From the cell containing the given text, extract its center point as (X, Y) coordinate. 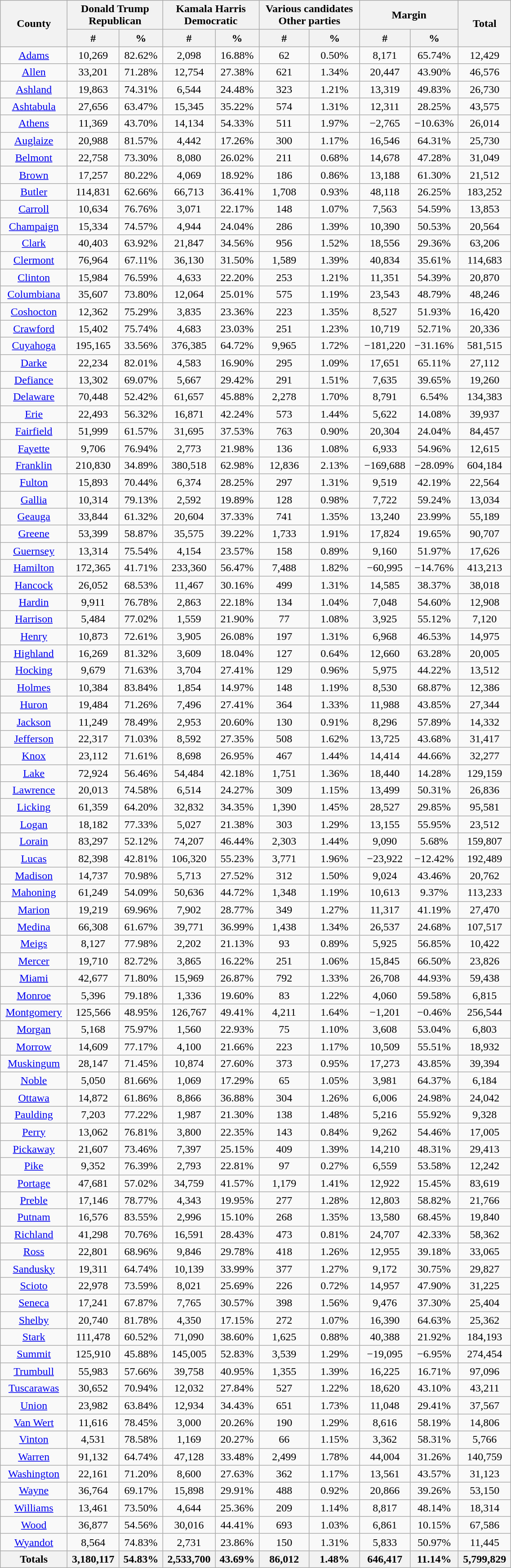
47,128 (189, 1457)
Putnam (34, 1217)
73.30% (141, 158)
Morrow (34, 1047)
47.28% (434, 158)
66.50% (434, 961)
22.20% (237, 277)
12,386 (484, 687)
1,336 (189, 995)
8,791 (385, 397)
286 (284, 226)
Lorain (34, 841)
300 (284, 141)
10,874 (189, 1064)
90,707 (484, 534)
125,910 (93, 1354)
Noble (34, 1081)
30,016 (189, 1525)
61.67% (141, 927)
Defiance (34, 380)
Jefferson (34, 739)
27,112 (484, 363)
4,644 (189, 1508)
20.27% (237, 1440)
38.60% (237, 1337)
68.87% (434, 687)
43.90% (434, 72)
71.03% (141, 739)
28.77% (237, 910)
380,518 (189, 465)
12,032 (189, 1388)
66,713 (189, 192)
5,027 (189, 824)
36.88% (237, 1098)
2,953 (189, 722)
42.33% (434, 1234)
30,652 (93, 1388)
0.96% (334, 670)
5,396 (93, 995)
10,634 (93, 209)
59.24% (434, 500)
39.22% (237, 534)
16.22% (237, 961)
52.12% (141, 841)
26.02% (237, 158)
31,695 (189, 431)
20,447 (385, 72)
70.94% (141, 1388)
3,905 (189, 636)
8,530 (385, 687)
9,965 (284, 346)
18,932 (484, 1047)
39,394 (484, 1064)
16,390 (385, 1320)
24.98% (434, 1098)
67,586 (484, 1525)
Union (34, 1405)
0.64% (334, 653)
Erie (34, 414)
34.89% (141, 465)
Ashland (34, 89)
20.26% (237, 1423)
11.14% (434, 1559)
14,609 (93, 1047)
4,683 (189, 329)
1.09% (334, 363)
192,489 (484, 859)
499 (284, 585)
1.10% (334, 1029)
71.20% (141, 1474)
4,060 (385, 995)
26,708 (385, 978)
1,069 (189, 1081)
Vinton (34, 1440)
24.48% (237, 89)
39.26% (434, 1491)
4,069 (189, 175)
Williams (34, 1508)
8,600 (189, 1474)
0.88% (334, 1337)
190 (284, 1423)
21.13% (237, 944)
Sandusky (34, 1268)
5,766 (484, 1440)
78.49% (141, 722)
39,758 (189, 1371)
Coshocton (34, 312)
114,831 (93, 192)
30.75% (434, 1268)
51.97% (434, 551)
20,336 (484, 329)
3,771 (284, 859)
1.05% (334, 1081)
12,615 (484, 448)
20,304 (385, 431)
304 (284, 1098)
Madison (34, 876)
33.99% (237, 1268)
23.86% (237, 1542)
33.56% (141, 346)
956 (284, 243)
Seneca (34, 1303)
1.52% (334, 243)
82,398 (93, 859)
40,388 (385, 1337)
25.36% (237, 1508)
10.15% (434, 1525)
413,213 (484, 568)
18,314 (484, 1508)
65.74% (434, 55)
46,576 (484, 72)
84,457 (484, 431)
Logan (34, 824)
1.04% (334, 602)
297 (284, 482)
4,442 (189, 141)
71.45% (141, 1064)
Brown (34, 175)
43.70% (141, 123)
763 (284, 431)
61,359 (93, 807)
1.96% (334, 859)
31,417 (484, 739)
Shelby (34, 1320)
36,130 (189, 260)
8,698 (189, 756)
47,681 (93, 1183)
27,470 (484, 910)
25,730 (484, 141)
83 (284, 995)
22,234 (93, 363)
69.17% (141, 1491)
21.38% (237, 824)
134,383 (484, 397)
Miami (34, 978)
14,872 (93, 1098)
16,871 (189, 414)
34,759 (189, 1183)
127 (284, 653)
54.83% (141, 1559)
20,564 (484, 226)
741 (284, 517)
1.97% (334, 123)
2.13% (334, 465)
8,021 (189, 1286)
8,171 (385, 55)
6.54% (434, 397)
21,847 (189, 243)
40,834 (385, 260)
16.90% (237, 363)
Scioto (34, 1286)
651 (284, 1405)
−28.09% (434, 465)
1,987 (189, 1115)
158 (284, 551)
0.91% (334, 722)
13,188 (385, 175)
13,155 (385, 824)
3,835 (189, 312)
14,678 (385, 158)
20,870 (484, 277)
5,799,829 (484, 1559)
107,517 (484, 927)
Perry (34, 1132)
58.87% (141, 534)
−169,688 (385, 465)
0.98% (334, 500)
43.68% (434, 739)
3,000 (189, 1423)
291 (284, 380)
61,657 (189, 397)
Adams (34, 55)
41.57% (237, 1183)
61.86% (141, 1098)
36,764 (93, 1491)
Columbiana (34, 295)
52.83% (237, 1354)
19,484 (93, 705)
134 (284, 602)
34.56% (237, 243)
31.26% (434, 1457)
64.37% (434, 1081)
Clinton (34, 277)
111,478 (93, 1337)
9,911 (93, 602)
2,793 (189, 1166)
Licking (34, 807)
31.50% (237, 260)
7,722 (385, 500)
8,592 (189, 739)
−2,765 (385, 123)
5,484 (93, 619)
9,090 (385, 841)
Pickaway (34, 1149)
5,216 (385, 1115)
75 (284, 1029)
73.46% (141, 1149)
39,937 (484, 414)
Medina (34, 927)
74.83% (141, 1542)
73.50% (141, 1508)
35,607 (93, 295)
22,493 (93, 414)
27.35% (237, 739)
0.81% (334, 1234)
10,873 (93, 636)
76.94% (141, 448)
77.17% (141, 1047)
13,512 (484, 670)
Montgomery (34, 1012)
17,005 (484, 1132)
12,064 (189, 295)
21.92% (434, 1337)
4,343 (189, 1200)
12,836 (284, 465)
63.92% (141, 243)
Lake (34, 773)
24,042 (484, 1098)
10,269 (93, 55)
97 (284, 1166)
274,454 (484, 1354)
58.31% (434, 1440)
27,656 (93, 106)
1,355 (284, 1371)
70,448 (93, 397)
22.81% (237, 1166)
9,172 (385, 1268)
19,710 (93, 961)
83,619 (484, 1183)
128 (284, 500)
29.91% (237, 1491)
46.53% (434, 636)
14,737 (93, 876)
14.08% (434, 414)
27.38% (237, 72)
52.42% (141, 397)
268 (284, 1217)
7,120 (484, 619)
20,866 (385, 1491)
Van Wert (34, 1423)
1,559 (189, 619)
9,476 (385, 1303)
13,240 (385, 517)
8,564 (93, 1542)
28,527 (385, 807)
54.60% (434, 602)
78.45% (141, 1423)
6,514 (189, 790)
Tuscarawas (34, 1388)
8,616 (385, 1423)
1.03% (334, 1525)
23,982 (93, 1405)
349 (284, 910)
46.44% (237, 841)
43,575 (484, 106)
129,159 (484, 773)
4,100 (189, 1047)
71,090 (189, 1337)
86,012 (284, 1559)
2,278 (284, 397)
48.79% (434, 295)
22.93% (237, 1029)
69.07% (141, 380)
70.44% (141, 482)
1,733 (284, 534)
14,806 (484, 1423)
6,006 (385, 1098)
4,531 (93, 1440)
16,269 (93, 653)
Guernsey (34, 551)
5,833 (385, 1542)
Gallia (34, 500)
9.37% (434, 893)
Fairfield (34, 431)
125,566 (93, 1012)
10,719 (385, 329)
Meigs (34, 944)
15.45% (434, 1183)
47.90% (434, 1286)
Butler (34, 192)
2,098 (189, 55)
3,539 (284, 1354)
233,360 (189, 568)
81.66% (141, 1081)
130 (284, 722)
8,127 (93, 944)
16,225 (385, 1371)
12,908 (484, 602)
Allen (34, 72)
12,362 (93, 312)
6,803 (484, 1029)
26.95% (237, 756)
41,298 (93, 1234)
28,147 (93, 1064)
3,180,117 (93, 1559)
12,922 (385, 1183)
1.06% (334, 961)
150 (284, 1542)
210,830 (93, 465)
Pike (34, 1166)
36,877 (93, 1525)
58,362 (484, 1234)
Warren (34, 1457)
77 (284, 619)
54.09% (141, 893)
74.31% (141, 89)
114,683 (484, 260)
39.65% (434, 380)
44.66% (434, 756)
Ross (34, 1251)
Ottawa (34, 1098)
Totals (34, 1559)
35,575 (189, 534)
467 (284, 756)
27.84% (237, 1388)
37.33% (237, 517)
55.51% (434, 1047)
226 (284, 1286)
7,902 (189, 910)
3,925 (385, 619)
Holmes (34, 687)
1,438 (284, 927)
83,297 (93, 841)
5.68% (434, 841)
1,589 (284, 260)
78.58% (141, 1440)
43.46% (434, 876)
53,399 (93, 534)
Clermont (34, 260)
15,334 (93, 226)
29,827 (484, 1268)
145,005 (189, 1354)
18.92% (237, 175)
80.22% (141, 175)
71.28% (141, 72)
11,445 (484, 1542)
2,996 (189, 1217)
9,160 (385, 551)
75.29% (141, 312)
29,413 (484, 1149)
63,206 (484, 243)
25.15% (237, 1149)
81.57% (141, 141)
5,050 (93, 1081)
3,704 (189, 670)
11,048 (385, 1405)
11,249 (93, 722)
Portage (34, 1183)
7,765 (189, 1303)
26,052 (93, 585)
18,620 (385, 1388)
1.82% (334, 568)
4,154 (189, 551)
38.37% (434, 585)
17.26% (237, 141)
48,246 (484, 295)
1.28% (334, 1200)
64.72% (237, 346)
64.20% (141, 807)
9,519 (385, 482)
15,345 (189, 106)
54.56% (141, 1525)
183,252 (484, 192)
29.41% (434, 1405)
73.59% (141, 1286)
57.89% (434, 722)
24.68% (434, 927)
Lawrence (34, 790)
364 (284, 705)
70.76% (141, 1234)
48.31% (434, 1149)
72,924 (93, 773)
6,968 (385, 636)
66,308 (93, 927)
50.31% (434, 790)
36.99% (237, 927)
69.96% (141, 910)
13,561 (385, 1474)
Henry (34, 636)
4,944 (189, 226)
9,846 (189, 1251)
Mercer (34, 961)
8,817 (385, 1508)
4,211 (284, 1012)
10,509 (385, 1047)
2,202 (189, 944)
26,014 (484, 123)
11,467 (189, 585)
5,925 (385, 944)
21,512 (484, 175)
5,713 (189, 876)
75.74% (141, 329)
15,402 (93, 329)
10,139 (189, 1268)
Champaign (34, 226)
693 (284, 1525)
61.57% (141, 431)
13,062 (93, 1132)
21.98% (237, 448)
Wayne (34, 1491)
1.36% (334, 773)
83.55% (141, 1217)
36.41% (237, 192)
1,390 (284, 807)
12,311 (385, 106)
Wood (34, 1525)
54.59% (434, 209)
11,369 (93, 123)
30.57% (237, 1303)
19.89% (237, 500)
8,527 (385, 312)
Donald TrumpRepublican (115, 15)
83.84% (141, 687)
574 (284, 106)
22,758 (93, 158)
4,583 (189, 363)
29.36% (434, 243)
25,404 (484, 1303)
82.01% (141, 363)
Athens (34, 123)
44,004 (385, 1457)
71.80% (141, 978)
3,800 (189, 1132)
16,576 (93, 1217)
21.30% (237, 1115)
13,034 (484, 500)
0.95% (334, 1064)
14,585 (385, 585)
12,803 (385, 1200)
17,626 (484, 551)
Washington (34, 1474)
26.87% (237, 978)
113,233 (484, 893)
312 (284, 876)
29.78% (237, 1251)
49.83% (434, 89)
50.97% (434, 1542)
39,771 (189, 927)
75.97% (141, 1029)
76.39% (141, 1166)
7,203 (93, 1115)
0.68% (334, 158)
54.39% (434, 277)
6,184 (484, 1081)
33,844 (93, 517)
1,854 (189, 687)
77.02% (141, 619)
37,567 (484, 1405)
20,005 (484, 653)
22.35% (237, 1132)
Auglaize (34, 141)
35.61% (434, 260)
1.45% (334, 807)
76.59% (141, 277)
13,725 (385, 739)
66 (284, 1440)
18,440 (385, 773)
53,150 (484, 1491)
68.53% (141, 585)
55.95% (434, 824)
0.27% (334, 1166)
Various candidatesOther parties (309, 15)
44.22% (434, 670)
34.35% (237, 807)
12,429 (484, 55)
32,277 (484, 756)
−19,095 (385, 1354)
31,225 (484, 1286)
253 (284, 277)
−23,922 (385, 859)
10,314 (93, 500)
14,332 (484, 722)
272 (284, 1320)
22,801 (93, 1251)
44.72% (237, 893)
5,622 (385, 414)
82.72% (141, 961)
Paulding (34, 1115)
4,633 (189, 277)
51.93% (434, 312)
43,211 (484, 1388)
18,182 (93, 824)
11,616 (93, 1423)
295 (284, 363)
13,461 (93, 1508)
4,350 (189, 1320)
55,983 (93, 1371)
11,317 (385, 910)
3,071 (189, 209)
323 (284, 89)
1.14% (334, 1508)
11,351 (385, 277)
39.18% (434, 1251)
9,262 (385, 1132)
2,303 (284, 841)
21,607 (93, 1149)
26.08% (237, 636)
81.78% (141, 1320)
13,499 (385, 790)
20,762 (484, 876)
Preble (34, 1200)
74.58% (141, 790)
33.48% (237, 1457)
22.17% (237, 209)
−181,220 (385, 346)
13,314 (93, 551)
129 (284, 670)
1.62% (334, 739)
6,544 (189, 89)
28.43% (237, 1234)
Hocking (34, 670)
575 (284, 295)
21.90% (237, 619)
1.91% (334, 534)
21.66% (237, 1047)
40.95% (237, 1371)
62 (284, 55)
1,560 (189, 1029)
16,420 (484, 312)
3,609 (189, 653)
23.57% (237, 551)
418 (284, 1251)
511 (284, 123)
56.85% (434, 944)
−12.42% (434, 859)
14,210 (385, 1149)
377 (284, 1268)
15,984 (93, 277)
12,955 (385, 1251)
792 (284, 978)
Delaware (34, 397)
Marion (34, 910)
26,730 (484, 89)
53.04% (434, 1029)
20,604 (189, 517)
76.78% (141, 602)
26,537 (385, 927)
Monroe (34, 995)
19.65% (434, 534)
58.82% (434, 1200)
77.98% (141, 944)
37.53% (237, 431)
20.60% (237, 722)
2,731 (189, 1542)
61.30% (434, 175)
Hardin (34, 602)
31,049 (484, 158)
11,988 (385, 705)
76.76% (141, 209)
Muskingum (34, 1064)
1.70% (334, 397)
25.01% (237, 295)
−6.95% (434, 1354)
0.84% (334, 1132)
172,365 (93, 568)
74,207 (189, 841)
−0.46% (434, 1012)
Carroll (34, 209)
Highland (34, 653)
Fulton (34, 482)
31,123 (484, 1474)
1.51% (334, 380)
10,384 (93, 687)
23,543 (385, 295)
34.43% (237, 1405)
44.41% (237, 1525)
19,840 (484, 1217)
7,048 (385, 602)
Wyandot (34, 1542)
646,417 (385, 1559)
7,635 (385, 380)
−14.76% (434, 568)
10,613 (385, 893)
67.11% (141, 260)
Franklin (34, 465)
1,169 (189, 1440)
61,249 (93, 893)
55,189 (484, 517)
56.46% (141, 773)
15,893 (93, 482)
27,344 (484, 705)
33,201 (93, 72)
65 (284, 1081)
77.22% (141, 1115)
13,319 (385, 89)
68.96% (141, 1251)
−10.63% (434, 123)
14,414 (385, 756)
0.90% (334, 431)
22.18% (237, 602)
1.64% (334, 1012)
9,679 (93, 670)
51,999 (93, 431)
23.36% (237, 312)
277 (284, 1200)
Hamilton (34, 568)
Harrison (34, 619)
38,018 (484, 585)
Trumbull (34, 1371)
15,969 (189, 978)
398 (284, 1303)
6,861 (385, 1525)
0.86% (334, 175)
309 (284, 790)
409 (284, 1149)
17,241 (93, 1303)
41.19% (434, 910)
91,132 (93, 1457)
19.95% (237, 1200)
49.41% (237, 1012)
10,422 (484, 944)
65.11% (434, 363)
Hancock (34, 585)
Jackson (34, 722)
14.28% (434, 773)
37.30% (434, 1303)
23,112 (93, 756)
473 (284, 1234)
Summit (34, 1354)
20,988 (93, 141)
17.15% (237, 1320)
−60,995 (385, 568)
18.04% (237, 653)
303 (284, 824)
9,352 (93, 1166)
16.88% (237, 55)
58.19% (434, 1423)
17.29% (237, 1081)
10,390 (385, 226)
23,512 (484, 824)
508 (284, 739)
60.52% (141, 1337)
27.52% (237, 876)
1.78% (334, 1457)
7,563 (385, 209)
1,348 (284, 893)
17,651 (385, 363)
106,320 (189, 859)
Clark (34, 243)
57.02% (141, 1183)
64.63% (434, 1320)
55.23% (237, 859)
14.97% (237, 687)
48.14% (434, 1508)
1.41% (334, 1183)
2,863 (189, 602)
68.45% (434, 1217)
19.60% (237, 995)
77.33% (141, 824)
197 (284, 636)
42.24% (237, 414)
43.57% (434, 1474)
93 (284, 944)
County (34, 23)
82.62% (141, 55)
63.84% (141, 1405)
0.93% (334, 192)
54.46% (434, 1132)
6,933 (385, 448)
40,403 (93, 243)
24.27% (237, 790)
1.72% (334, 346)
15.10% (237, 1217)
1.56% (334, 1303)
22,978 (93, 1286)
7,496 (189, 705)
13,853 (484, 209)
1.50% (334, 876)
Belmont (34, 158)
29.42% (237, 380)
14,134 (189, 123)
1,625 (284, 1337)
54.33% (237, 123)
126,767 (189, 1012)
22,317 (93, 739)
55.12% (434, 619)
73.80% (141, 295)
50.53% (434, 226)
16,546 (385, 141)
140,759 (484, 1457)
19,311 (93, 1268)
41.71% (141, 568)
3,362 (385, 1440)
29.85% (434, 807)
26.25% (434, 192)
195,165 (93, 346)
71.26% (141, 705)
Total (484, 23)
21,766 (484, 1200)
527 (284, 1388)
Margin (409, 15)
6,559 (385, 1166)
Darke (34, 363)
0.92% (334, 1491)
9,706 (93, 448)
2,592 (189, 500)
25.69% (237, 1286)
23.99% (434, 517)
17,273 (385, 1064)
376,385 (189, 346)
5,667 (189, 380)
20,740 (93, 1320)
79.13% (141, 500)
54,484 (189, 773)
63.28% (434, 653)
3,981 (385, 1081)
1.73% (334, 1405)
78.77% (141, 1200)
−31.16% (434, 346)
Kamala HarrisDemocratic (211, 15)
8,296 (385, 722)
30.16% (237, 585)
63.47% (141, 106)
52.71% (434, 329)
14,975 (484, 636)
24,707 (385, 1234)
56.32% (141, 414)
2,499 (284, 1457)
Greene (34, 534)
70.98% (141, 876)
43.10% (434, 1388)
35.22% (237, 106)
22,161 (93, 1474)
16.71% (434, 1371)
19,863 (93, 89)
19,219 (93, 910)
72.61% (141, 636)
15,898 (189, 1491)
143 (284, 1132)
1,708 (284, 192)
76.81% (141, 1132)
5,168 (93, 1029)
44.93% (434, 978)
20,013 (93, 790)
Stark (34, 1337)
186 (284, 175)
573 (284, 414)
8,866 (189, 1098)
48.95% (141, 1012)
Ashtabula (34, 106)
6,374 (189, 482)
23,826 (484, 961)
0.72% (334, 1286)
43.69% (237, 1559)
26,836 (484, 790)
Crawford (34, 329)
42.19% (434, 482)
75.54% (141, 551)
9,328 (484, 1115)
5,975 (385, 670)
8,080 (189, 158)
Lucas (34, 859)
184,193 (484, 1337)
67.87% (141, 1303)
62.66% (141, 192)
71.61% (141, 756)
79.18% (141, 995)
Geauga (34, 517)
13,302 (93, 380)
488 (284, 1491)
12,660 (385, 653)
42,677 (93, 978)
362 (284, 1474)
97,096 (484, 1371)
604,184 (484, 465)
56.47% (237, 568)
Fayette (34, 448)
27.63% (237, 1474)
2,533,700 (189, 1559)
48,118 (385, 192)
7,397 (189, 1149)
Mahoning (34, 893)
74.57% (141, 226)
Huron (34, 705)
−1,201 (385, 1012)
22,564 (484, 482)
17,146 (93, 1200)
Knox (34, 756)
95,581 (484, 807)
59.58% (434, 995)
9,024 (385, 876)
6,815 (484, 995)
54.96% (434, 448)
59,438 (484, 978)
64.31% (434, 141)
32,832 (189, 807)
13,580 (385, 1217)
23.03% (237, 329)
50,636 (189, 893)
81.32% (141, 653)
256,544 (484, 1012)
581,515 (484, 346)
0.50% (334, 55)
71.63% (141, 670)
Richland (34, 1234)
136 (284, 448)
3,865 (189, 961)
15,845 (385, 961)
17,257 (93, 175)
27.60% (237, 1064)
12,754 (189, 72)
16,591 (189, 1234)
12,934 (189, 1405)
Morgan (34, 1029)
209 (284, 1508)
373 (284, 1064)
62.98% (237, 465)
61.32% (141, 517)
53.58% (434, 1166)
14,957 (385, 1286)
17,824 (385, 534)
1,179 (284, 1183)
55.92% (434, 1115)
1,751 (284, 773)
42.81% (141, 859)
621 (284, 72)
12,242 (484, 1166)
2,773 (189, 448)
19,260 (484, 380)
1.23% (334, 329)
138 (284, 1115)
211 (284, 158)
42.18% (237, 773)
18,556 (385, 243)
33,065 (484, 1251)
Cuyahoga (34, 346)
3,608 (385, 1029)
57.66% (141, 1371)
76,964 (93, 260)
25,362 (484, 1320)
159,807 (484, 841)
7,488 (284, 568)
